Search for the cell housing the specified text and yield its (X, Y) center coordinate. 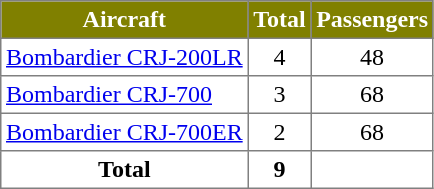
Bombardier CRJ-200LR (124, 57)
2 (280, 132)
Bombardier CRJ-700ER (124, 132)
4 (280, 57)
3 (280, 95)
9 (280, 170)
48 (372, 57)
Aircraft (124, 20)
Passengers (372, 20)
Bombardier CRJ-700 (124, 95)
